Locate the cell with the specified text and output its [X, Y] center coordinate. 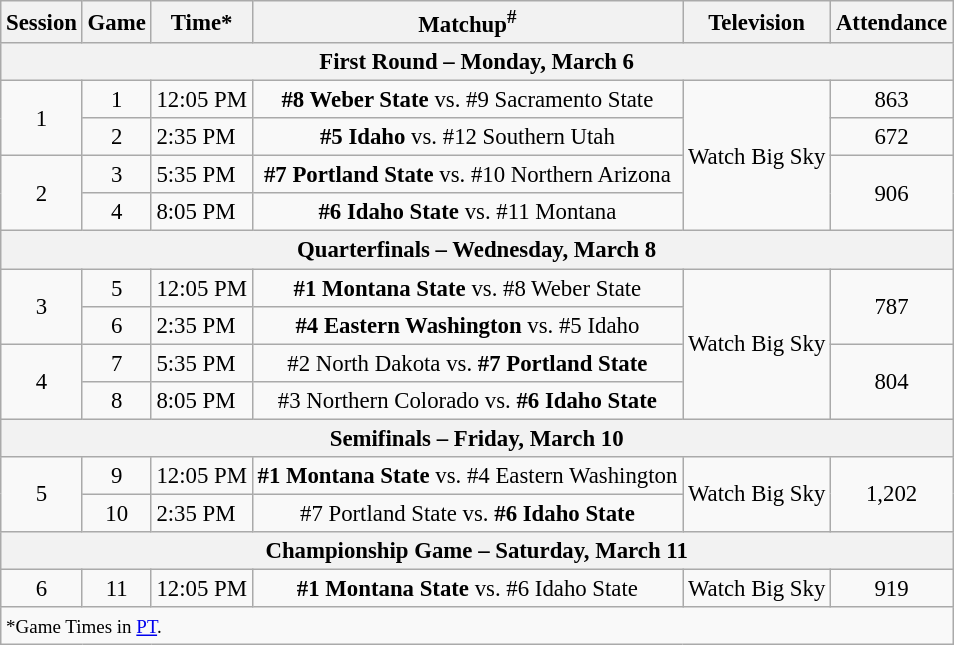
919 [892, 588]
*Game Times in PT. [477, 626]
9 [116, 476]
787 [892, 306]
Session [42, 22]
#5 Idaho vs. #12 Southern Utah [467, 137]
Matchup# [467, 22]
672 [892, 137]
804 [892, 382]
Game [116, 22]
#2 North Dakota vs. #7 Portland State [467, 363]
8 [116, 400]
#7 Portland State vs. #10 Northern Arizona [467, 175]
Championship Game – Saturday, March 11 [477, 551]
10 [116, 513]
#3 Northern Colorado vs. #6 Idaho State [467, 400]
Semifinals – Friday, March 10 [477, 438]
#6 Idaho State vs. #11 Montana [467, 213]
Time* [202, 22]
Attendance [892, 22]
906 [892, 194]
#8 Weber State vs. #9 Sacramento State [467, 100]
11 [116, 588]
7 [116, 363]
863 [892, 100]
Television [757, 22]
#7 Portland State vs. #6 Idaho State [467, 513]
#1 Montana State vs. #8 Weber State [467, 288]
Quarterfinals – Wednesday, March 8 [477, 250]
#4 Eastern Washington vs. #5 Idaho [467, 325]
#1 Montana State vs. #6 Idaho State [467, 588]
#1 Montana State vs. #4 Eastern Washington [467, 476]
First Round – Monday, March 6 [477, 62]
1,202 [892, 494]
